Scan for the cell matching the given text and deliver its (X, Y) coordinate at center. 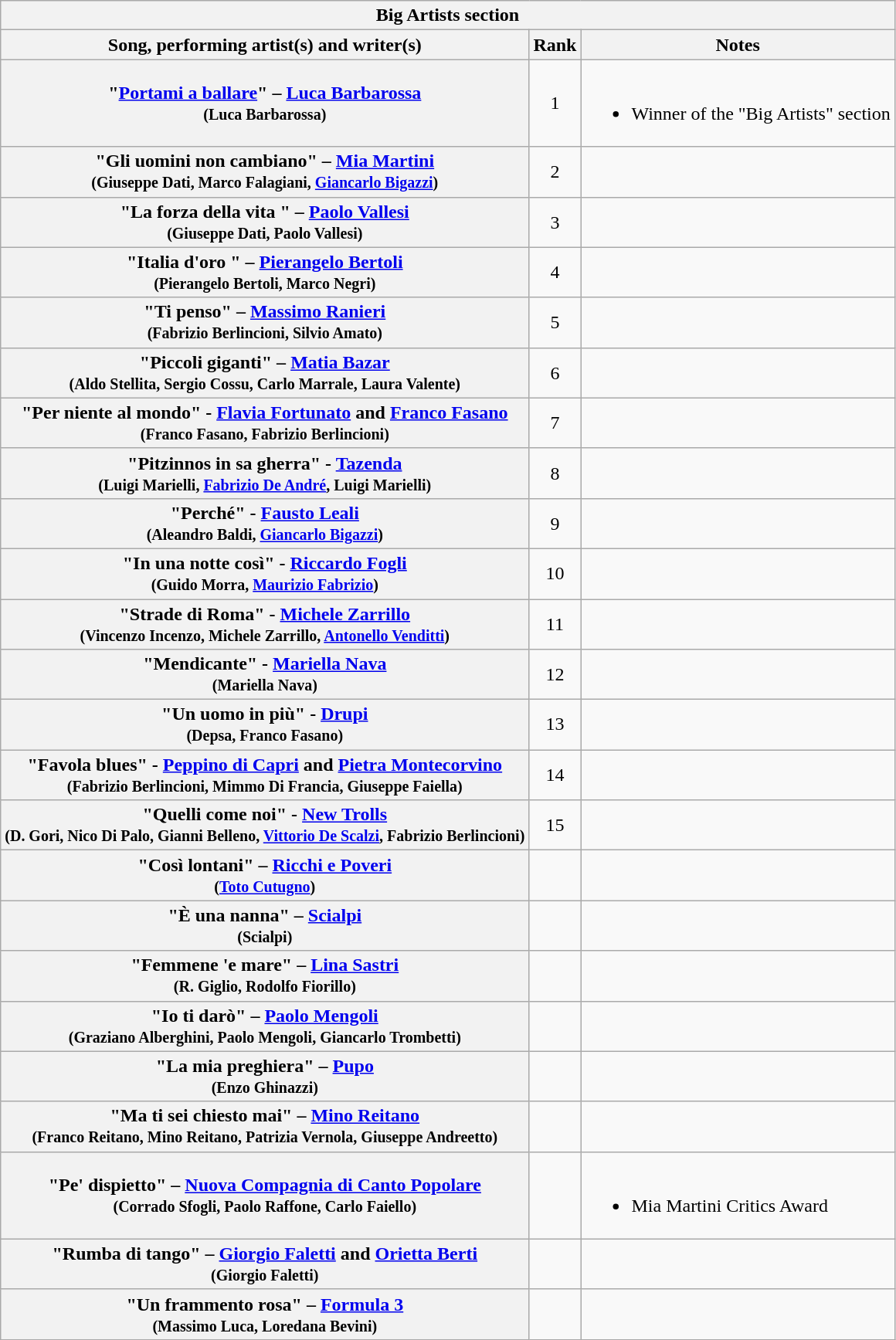
1 (555, 103)
"Pe' dispietto" – Nuova Compagnia di Canto Popolare (Corrado Sfogli, Paolo Raffone, Carlo Faiello) (265, 1196)
Winner of the "Big Artists" section (738, 103)
"Quelli come noi" - New Trolls (D. Gori, Nico Di Palo, Gianni Belleno, Vittorio De Scalzi, Fabrizio Berlincioni) (265, 825)
"Ma ti sei chiesto mai" – Mino Reitano (Franco Reitano, Mino Reitano, Patrizia Vernola, Giuseppe Andreetto) (265, 1126)
11 (555, 624)
9 (555, 524)
"Portami a ballare" – Luca Barbarossa (Luca Barbarossa) (265, 103)
"Strade di Roma" - Michele Zarrillo (Vincenzo Incenzo, Michele Zarrillo, Antonello Venditti) (265, 624)
"In una notte così" - Riccardo Fogli (Guido Morra, Maurizio Fabrizio) (265, 573)
10 (555, 573)
6 (555, 372)
Notes (738, 45)
"Favola blues" - Peppino di Capri and Pietra Montecorvino (Fabrizio Berlincioni, Mimmo Di Francia, Giuseppe Faiella) (265, 775)
"La forza della vita " – Paolo Vallesi (Giuseppe Dati, Paolo Vallesi) (265, 222)
"Piccoli giganti" – Matia Bazar (Aldo Stellita, Sergio Cossu, Carlo Marrale, Laura Valente) (265, 372)
"Per niente al mondo" - Flavia Fortunato and Franco Fasano (Franco Fasano, Fabrizio Berlincioni) (265, 423)
"Io ti darò" – Paolo Mengoli (Graziano Alberghini, Paolo Mengoli, Giancarlo Trombetti) (265, 1026)
Big Artists section (448, 15)
Rank (555, 45)
"Perché" - Fausto Leali (Aleandro Baldi, Giancarlo Bigazzi) (265, 524)
"È una nanna" – Scialpi (Scialpi) (265, 925)
4 (555, 272)
15 (555, 825)
"Ti penso" – Massimo Ranieri (Fabrizio Berlincioni, Silvio Amato) (265, 323)
"La mia preghiera" – Pupo (Enzo Ghinazzi) (265, 1077)
14 (555, 775)
"Un frammento rosa" – Formula 3 (Massimo Luca, Loredana Bevini) (265, 1315)
"Femmene 'e mare" – Lina Sastri (R. Giglio, Rodolfo Fiorillo) (265, 976)
12 (555, 675)
"Rumba di tango" – Giorgio Faletti and Orietta Berti(Giorgio Faletti) (265, 1264)
2 (555, 171)
"Un uomo in più" - Drupi (Depsa, Franco Fasano) (265, 724)
"Italia d'oro " – Pierangelo Bertoli (Pierangelo Bertoli, Marco Negri) (265, 272)
3 (555, 222)
8 (555, 473)
7 (555, 423)
Mia Martini Critics Award (738, 1196)
Song, performing artist(s) and writer(s) (265, 45)
"Gli uomini non cambiano" – Mia Martini (Giuseppe Dati, Marco Falagiani, Giancarlo Bigazzi) (265, 171)
"Mendicante" - Mariella Nava(Mariella Nava) (265, 675)
5 (555, 323)
"Pitzinnos in sa gherra" - Tazenda (Luigi Marielli, Fabrizio De André, Luigi Marielli) (265, 473)
13 (555, 724)
"Così lontani" – Ricchi e Poveri (Toto Cutugno) (265, 876)
